Search for the cell housing the specified text and yield its (x, y) center coordinate. 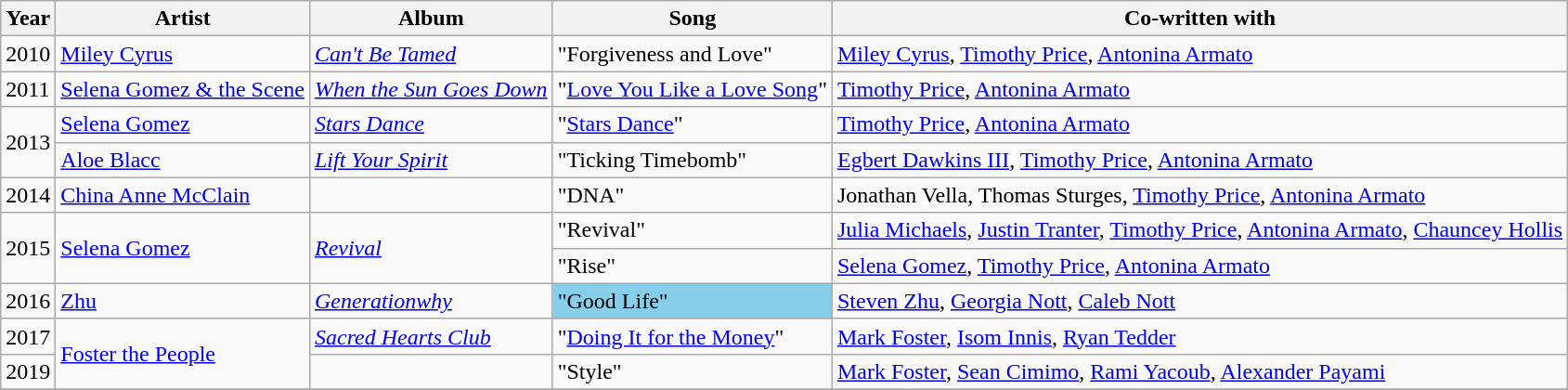
2011 (28, 89)
"Stars Dance" (693, 124)
"Forgiveness and Love" (693, 54)
2019 (28, 371)
Revival (431, 248)
Zhu (183, 301)
China Anne McClain (183, 195)
2010 (28, 54)
2015 (28, 248)
Artist (183, 19)
Foster the People (183, 354)
Miley Cyrus (183, 54)
Lift Your Spirit (431, 160)
Aloe Blacc (183, 160)
Song (693, 19)
"DNA" (693, 195)
"Ticking Timebomb" (693, 160)
Generationwhy (431, 301)
"Style" (693, 371)
"Good Life" (693, 301)
Mark Foster, Sean Cimimo, Rami Yacoub, Alexander Payami (1199, 371)
"Love You Like a Love Song" (693, 89)
Egbert Dawkins III, Timothy Price, Antonina Armato (1199, 160)
"Rise" (693, 266)
"Doing It for the Money" (693, 336)
Jonathan Vella, Thomas Sturges, Timothy Price, Antonina Armato (1199, 195)
Co-written with (1199, 19)
Album (431, 19)
Year (28, 19)
Mark Foster, Isom Innis, Ryan Tedder (1199, 336)
Miley Cyrus, Timothy Price, Antonina Armato (1199, 54)
Selena Gomez & the Scene (183, 89)
Can't Be Tamed (431, 54)
Steven Zhu, Georgia Nott, Caleb Nott (1199, 301)
When the Sun Goes Down (431, 89)
2014 (28, 195)
2013 (28, 142)
Selena Gomez, Timothy Price, Antonina Armato (1199, 266)
Julia Michaels, Justin Tranter, Timothy Price, Antonina Armato, Chauncey Hollis (1199, 230)
"Revival" (693, 230)
Sacred Hearts Club (431, 336)
2017 (28, 336)
Stars Dance (431, 124)
2016 (28, 301)
